Return [X, Y] of the center of cell containing provided text 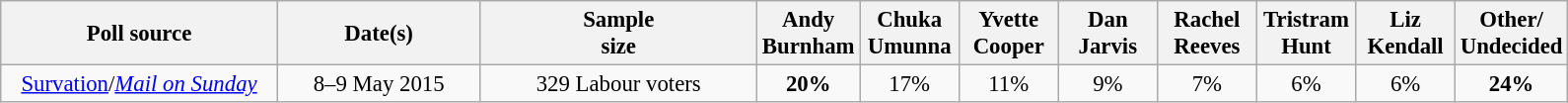
RachelReeves [1207, 34]
Survation/Mail on Sunday [140, 84]
7% [1207, 84]
Sample size [619, 34]
Other/Undecided [1511, 34]
9% [1108, 84]
24% [1511, 84]
11% [1008, 84]
ChukaUmunna [909, 34]
AndyBurnham [809, 34]
20% [809, 84]
Date(s) [379, 34]
Poll source [140, 34]
YvetteCooper [1008, 34]
329 Labour voters [619, 84]
DanJarvis [1108, 34]
LizKendall [1406, 34]
17% [909, 84]
TristramHunt [1306, 34]
8–9 May 2015 [379, 84]
